Locate the cell with the specified text and output its (X, Y) center coordinate. 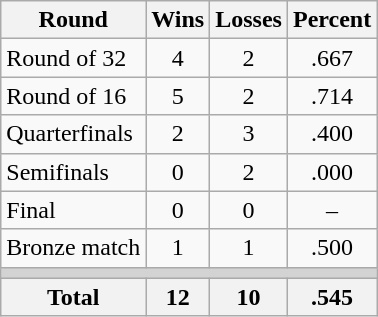
.545 (332, 297)
4 (178, 58)
Losses (249, 20)
12 (178, 297)
Semifinals (74, 172)
Quarterfinals (74, 134)
Round of 16 (74, 96)
.400 (332, 134)
Round (74, 20)
Final (74, 210)
10 (249, 297)
.667 (332, 58)
Total (74, 297)
.000 (332, 172)
Percent (332, 20)
Bronze match (74, 248)
Round of 32 (74, 58)
.714 (332, 96)
3 (249, 134)
5 (178, 96)
– (332, 210)
.500 (332, 248)
Wins (178, 20)
